From the cell containing the given text, extract its center point as [x, y] coordinate. 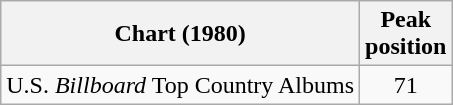
Peakposition [406, 34]
Chart (1980) [180, 34]
71 [406, 85]
U.S. Billboard Top Country Albums [180, 85]
